Extract the [x, y] coordinate from the center of the cell holding the provided text.  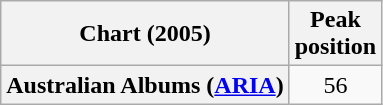
Australian Albums (ARIA) [145, 85]
Chart (2005) [145, 34]
56 [335, 85]
Peak position [335, 34]
